Identify which cell holds the provided text, then report its (x, y) central coordinate. 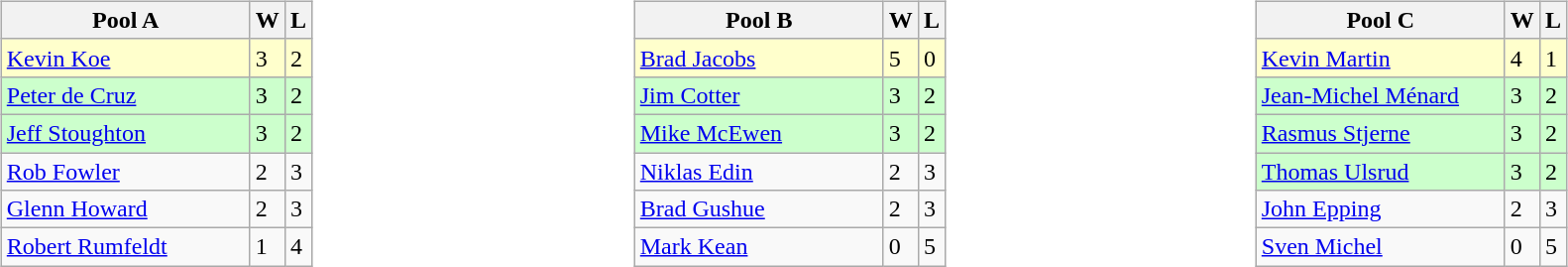
Jean-Michel Ménard (1380, 95)
Pool A (125, 20)
Peter de Cruz (125, 95)
John Epping (1380, 209)
Sven Michel (1380, 247)
Thomas Ulsrud (1380, 172)
Niklas Edin (759, 172)
Rob Fowler (125, 172)
Brad Gushue (759, 209)
Kevin Martin (1380, 58)
Pool C (1380, 20)
Mark Kean (759, 247)
Robert Rumfeldt (125, 247)
Mike McEwen (759, 133)
Brad Jacobs (759, 58)
Kevin Koe (125, 58)
Glenn Howard (125, 209)
Jim Cotter (759, 95)
Pool B (759, 20)
Jeff Stoughton (125, 133)
Rasmus Stjerne (1380, 133)
